Find where the given text appears and provide that cell's center as [x, y] coordinate. 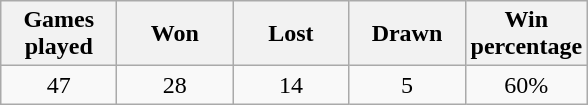
47 [59, 85]
Won [175, 34]
Drawn [407, 34]
5 [407, 85]
Win percentage [526, 34]
60% [526, 85]
Games played [59, 34]
14 [291, 85]
28 [175, 85]
Lost [291, 34]
